Pinpoint the cell where the given text exists, returning its [x, y] midpoint coordinate. 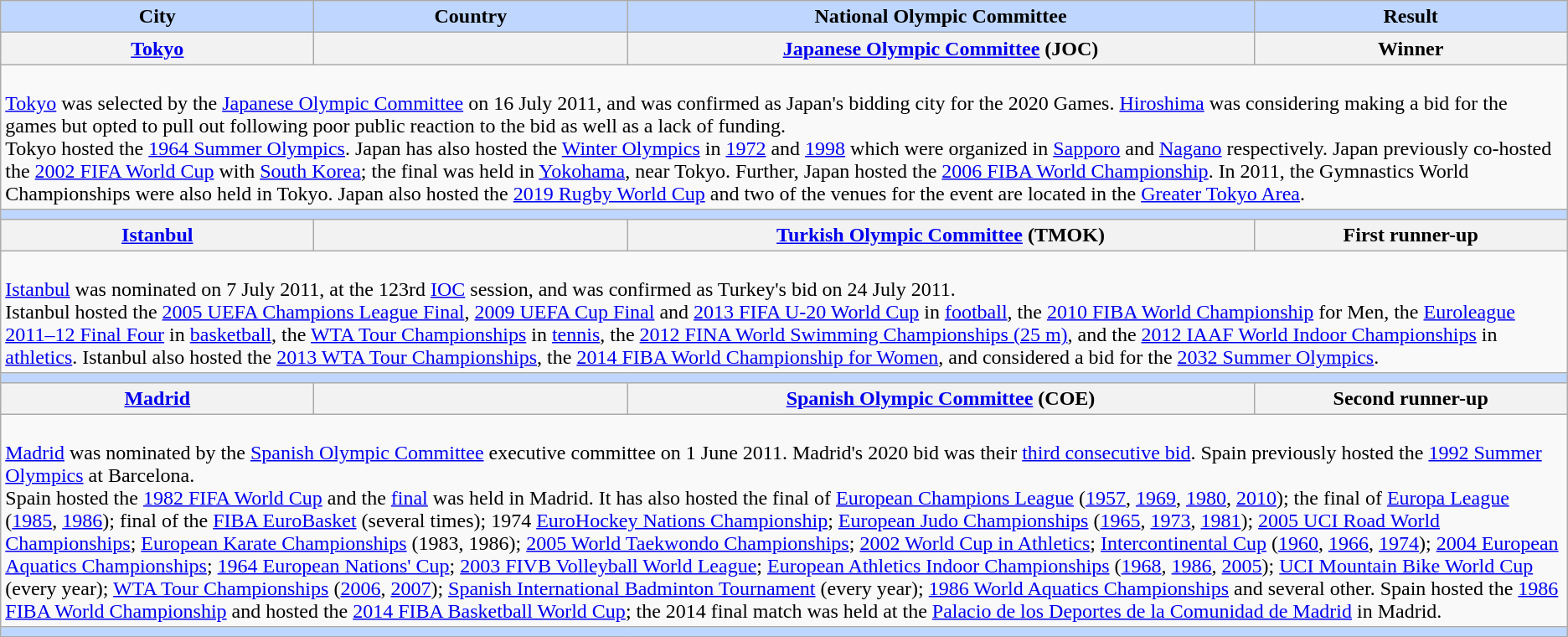
Country [471, 17]
Madrid [157, 398]
Istanbul [157, 235]
Spanish Olympic Committee (COE) [941, 398]
Turkish Olympic Committee (TMOK) [941, 235]
National Olympic Committee [941, 17]
Japanese Olympic Committee (JOC) [941, 49]
City [157, 17]
Result [1411, 17]
Winner [1411, 49]
Tokyo [157, 49]
Second runner-up [1411, 398]
First runner-up [1411, 235]
